Extract the (X, Y) coordinate from the center of the cell holding the provided text.  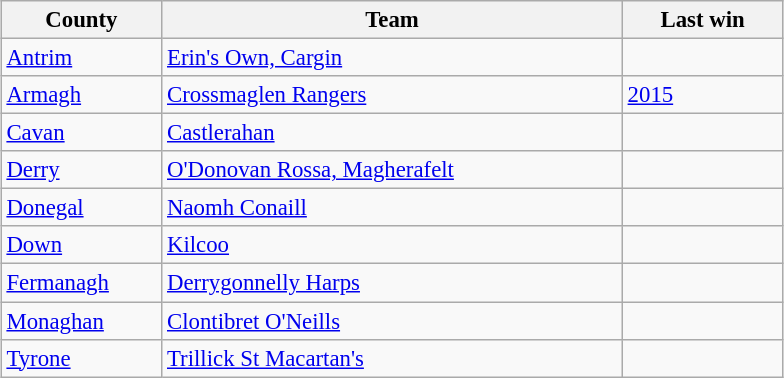
2015 (702, 95)
Crossmaglen Rangers (392, 95)
County (82, 20)
Fermanagh (82, 283)
Cavan (82, 133)
Donegal (82, 208)
Naomh Conaill (392, 208)
Armagh (82, 95)
Down (82, 245)
Clontibret O'Neills (392, 321)
Castlerahan (392, 133)
Kilcoo (392, 245)
Monaghan (82, 321)
Erin's Own, Cargin (392, 58)
Last win (702, 20)
Derrygonnelly Harps (392, 283)
Team (392, 20)
O'Donovan Rossa, Magherafelt (392, 170)
Trillick St Macartan's (392, 358)
Antrim (82, 58)
Derry (82, 170)
Tyrone (82, 358)
